Capture the cell that displays the provided text and extract its (X, Y) central coordinate. 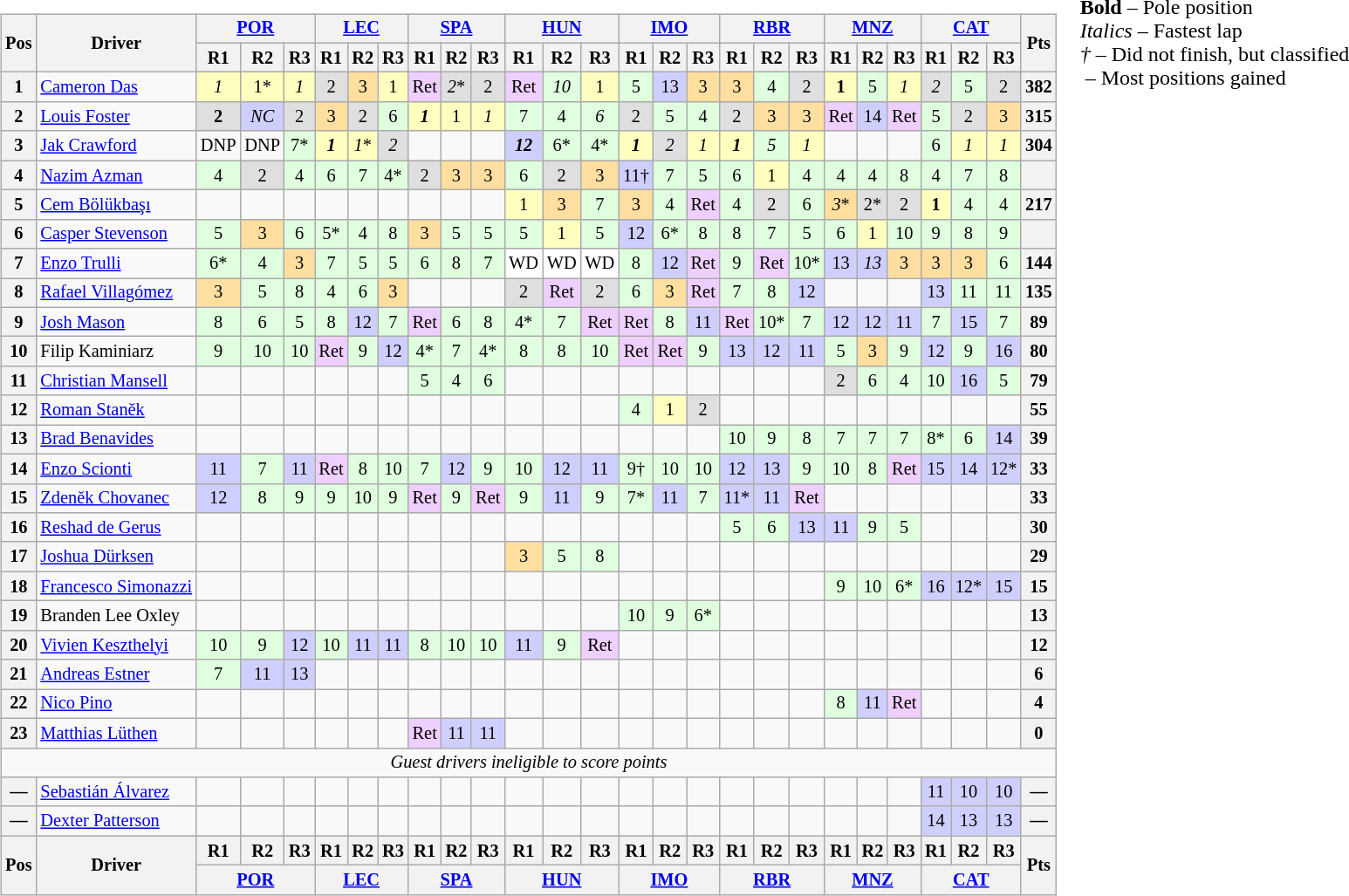
135 (1038, 293)
8* (935, 440)
29 (1038, 557)
23 (18, 733)
Louis Foster (115, 117)
Rafael Villagómez (115, 293)
Branden Lee Oxley (115, 616)
304 (1038, 146)
217 (1038, 205)
79 (1038, 381)
11† (635, 175)
Zdeněk Chovanec (115, 498)
Christian Mansell (115, 381)
9† (635, 469)
NC (262, 117)
5* (331, 234)
315 (1038, 117)
Brad Benavides (115, 440)
20 (18, 645)
Matthias Lüthen (115, 733)
Casper Stevenson (115, 234)
Guest drivers ineligible to score points (529, 763)
Josh Mason (115, 322)
Nico Pino (115, 704)
3* (841, 205)
39 (1038, 440)
382 (1038, 87)
Nazim Azman (115, 175)
21 (18, 674)
22 (18, 704)
19 (18, 616)
89 (1038, 322)
144 (1038, 263)
0 (1038, 733)
55 (1038, 410)
30 (1038, 528)
Filip Kaminiarz (115, 352)
Roman Staněk (115, 410)
Joshua Dürksen (115, 557)
Dexter Patterson (115, 821)
Vivien Keszthelyi (115, 645)
Jak Crawford (115, 146)
Andreas Estner (115, 674)
17 (18, 557)
Cameron Das (115, 87)
Francesco Simonazzi (115, 586)
Reshad de Gerus (115, 528)
Enzo Trulli (115, 263)
11* (736, 498)
Enzo Scionti (115, 469)
Sebastián Álvarez (115, 792)
18 (18, 586)
Cem Bölükbaşı (115, 205)
80 (1038, 352)
